Scan for the cell matching the given text and deliver its (X, Y) coordinate at center. 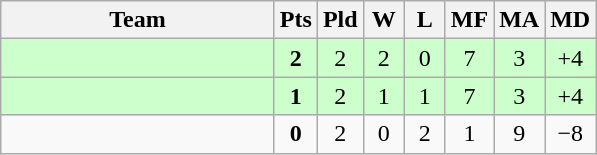
MD (570, 20)
L (424, 20)
W (384, 20)
MF (469, 20)
9 (520, 134)
Pts (296, 20)
Team (138, 20)
Pld (340, 20)
MA (520, 20)
−8 (570, 134)
